From the cell containing the given text, extract its center point as (x, y) coordinate. 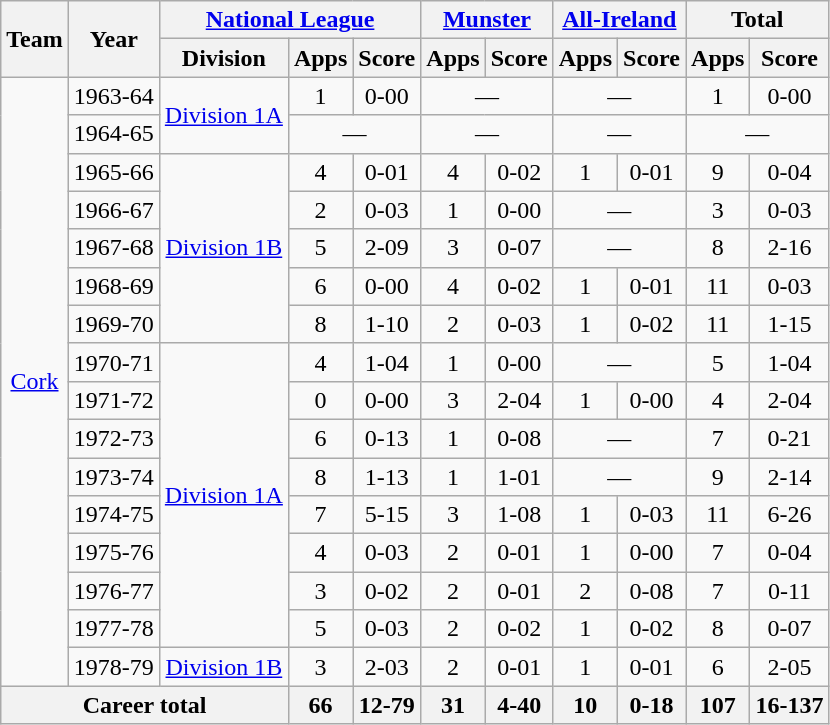
Munster (487, 20)
Total (758, 20)
1977-78 (114, 629)
0-13 (387, 438)
1-13 (387, 477)
1963-64 (114, 96)
2-14 (790, 477)
4-40 (519, 705)
2-09 (387, 248)
Team (35, 39)
National League (290, 20)
1965-66 (114, 172)
2-05 (790, 667)
1978-79 (114, 667)
1974-75 (114, 515)
0-21 (790, 438)
Division (224, 58)
1975-76 (114, 553)
1-08 (519, 515)
0-18 (652, 705)
1-01 (519, 477)
1970-71 (114, 362)
1973-74 (114, 477)
1976-77 (114, 591)
16-137 (790, 705)
66 (320, 705)
1969-70 (114, 324)
2-16 (790, 248)
Career total (145, 705)
12-79 (387, 705)
0-11 (790, 591)
5-15 (387, 515)
6-26 (790, 515)
31 (453, 705)
10 (585, 705)
All-Ireland (619, 20)
Cork (35, 382)
1-10 (387, 324)
0 (320, 400)
1971-72 (114, 400)
2-03 (387, 667)
1968-69 (114, 286)
1966-67 (114, 210)
Year (114, 39)
1964-65 (114, 134)
1967-68 (114, 248)
1972-73 (114, 438)
107 (718, 705)
1-15 (790, 324)
